Pinpoint the cell where the given text exists, returning its (X, Y) midpoint coordinate. 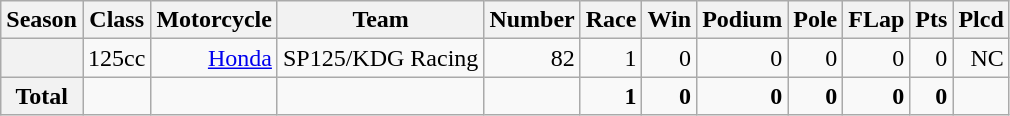
Total (42, 96)
Race (611, 20)
82 (532, 58)
NC (981, 58)
Podium (742, 20)
Pole (816, 20)
Motorcycle (214, 20)
125cc (116, 58)
Team (380, 20)
Class (116, 20)
FLap (876, 20)
SP125/KDG Racing (380, 58)
Honda (214, 58)
Plcd (981, 20)
Number (532, 20)
Pts (932, 20)
Win (670, 20)
Season (42, 20)
